Find where the given text appears and provide that cell's center as (X, Y) coordinate. 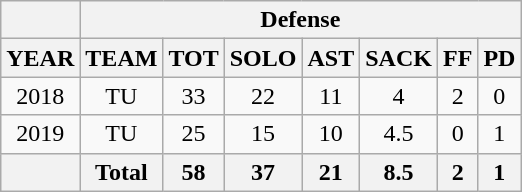
58 (194, 172)
11 (331, 96)
SOLO (263, 58)
4.5 (399, 134)
2018 (40, 96)
FF (457, 58)
PD (500, 58)
TOT (194, 58)
22 (263, 96)
YEAR (40, 58)
8.5 (399, 172)
AST (331, 58)
25 (194, 134)
21 (331, 172)
33 (194, 96)
Total (122, 172)
4 (399, 96)
10 (331, 134)
SACK (399, 58)
TEAM (122, 58)
Defense (300, 20)
15 (263, 134)
37 (263, 172)
2019 (40, 134)
